For the text-containing cell, return its midpoint in (X, Y) coordinate format. 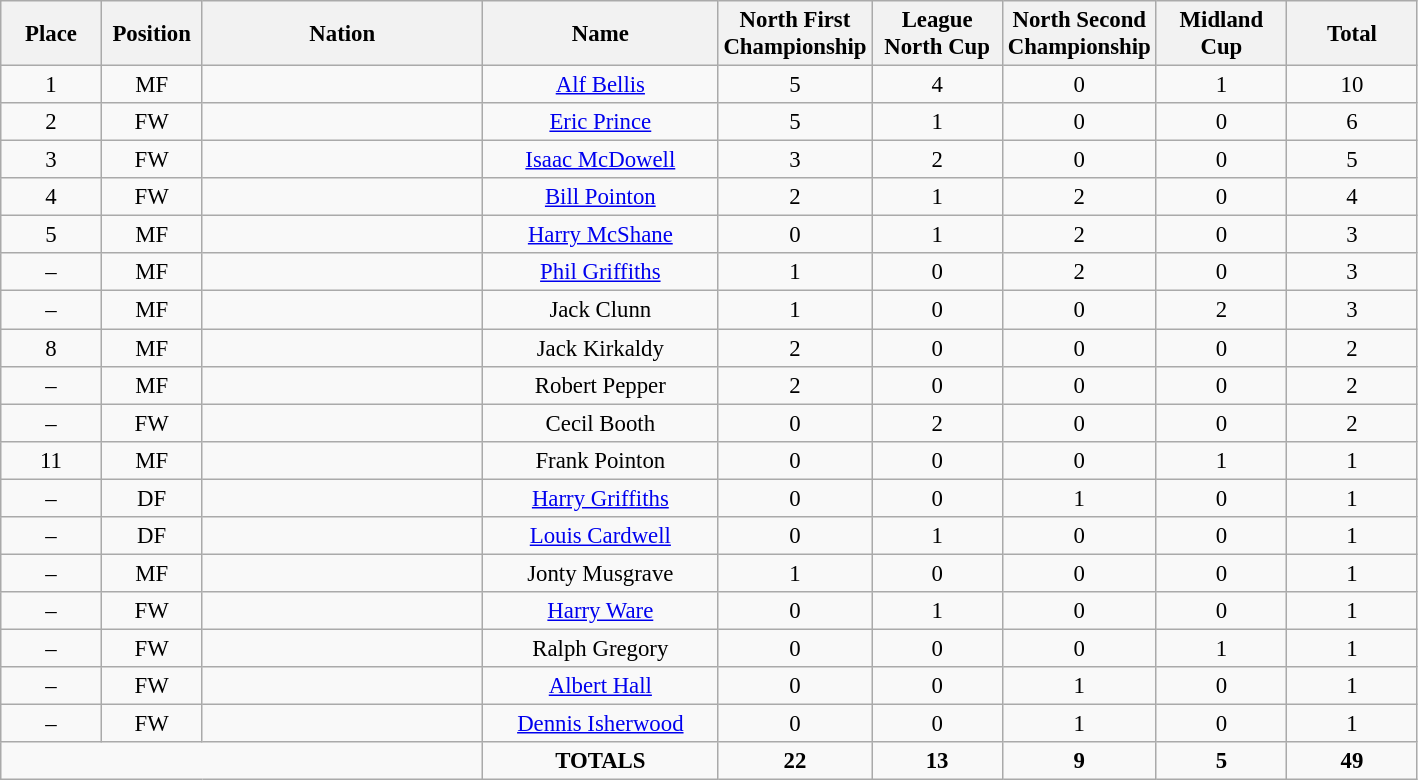
13 (938, 761)
Robert Pepper (601, 385)
Position (152, 34)
49 (1352, 761)
TOTALS (601, 761)
Harry Ware (601, 611)
Place (52, 34)
Albert Hall (601, 686)
Harry Griffiths (601, 498)
22 (795, 761)
Midland Cup (1222, 34)
Cecil Booth (601, 423)
Nation (342, 34)
Harry McShane (601, 235)
Dennis Isherwood (601, 724)
Jack Clunn (601, 310)
Frank Pointon (601, 460)
Bill Pointon (601, 197)
Jack Kirkaldy (601, 348)
Name (601, 34)
10 (1352, 85)
8 (52, 348)
North First Championship (795, 34)
League North Cup (938, 34)
Total (1352, 34)
Jonty Musgrave (601, 573)
Isaac McDowell (601, 160)
Eric Prince (601, 122)
Louis Cardwell (601, 536)
9 (1079, 761)
North Second Championship (1079, 34)
6 (1352, 122)
Ralph Gregory (601, 648)
11 (52, 460)
Phil Griffiths (601, 273)
Alf Bellis (601, 85)
